Provide the [x, y] coordinate of the cell's center where the given text is located.  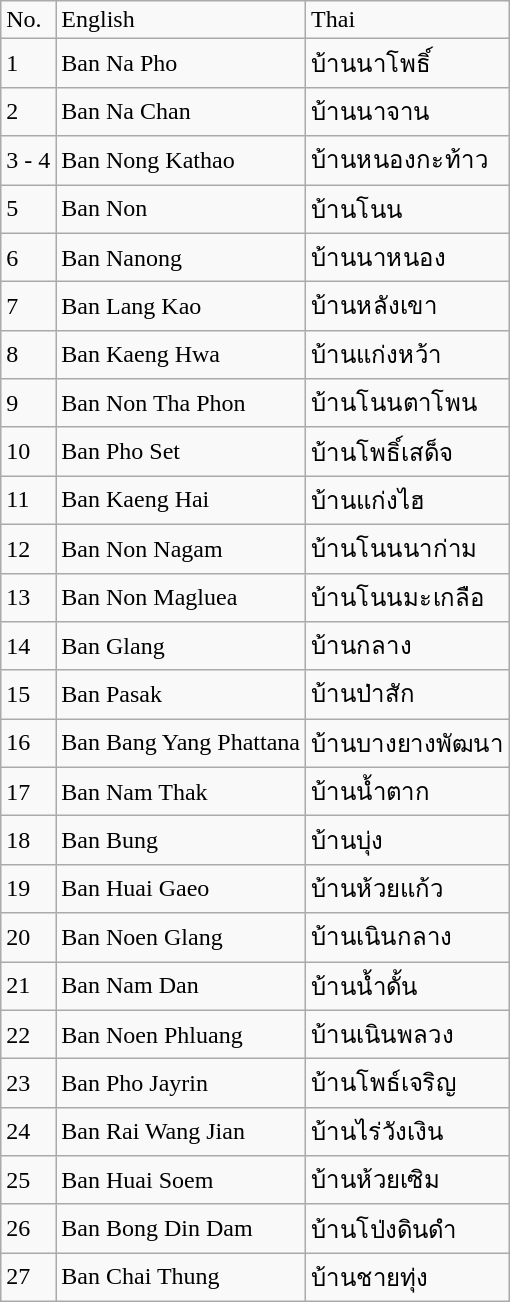
บ้านนาจาน [408, 112]
Ban Non Tha Phon [181, 404]
25 [28, 1180]
13 [28, 598]
บ้านชายทุ่ง [408, 1278]
24 [28, 1132]
Ban Chai Thung [181, 1278]
บ้านนาโพธิ์ [408, 64]
บ้านโพธิ์เสด็จ [408, 452]
Ban Na Pho [181, 64]
No. [28, 20]
บ้านแก่งไฮ [408, 500]
บ้านกลาง [408, 646]
17 [28, 792]
บ้านโนนนาก่าม [408, 548]
บ้านหนองกะท้าว [408, 160]
Ban Non Nagam [181, 548]
บ้านโนนมะเกลือ [408, 598]
Ban Kaeng Hwa [181, 354]
Ban Bung [181, 840]
Ban Pasak [181, 694]
20 [28, 938]
Ban Noen Glang [181, 938]
19 [28, 888]
23 [28, 1084]
Ban Noen Phluang [181, 1034]
บ้านหลังเขา [408, 306]
บ้านบางยางพัฒนา [408, 744]
บ้านห้วยเซิม [408, 1180]
บ้านเนินพลวง [408, 1034]
Ban Pho Jayrin [181, 1084]
15 [28, 694]
Ban Bang Yang Phattana [181, 744]
Ban Nanong [181, 258]
บ้านโนนตาโพน [408, 404]
10 [28, 452]
Ban Rai Wang Jian [181, 1132]
Ban Pho Set [181, 452]
Ban Non Magluea [181, 598]
Ban Huai Soem [181, 1180]
2 [28, 112]
Ban Na Chan [181, 112]
22 [28, 1034]
บ้านโพธ์เจริญ [408, 1084]
บ้านบุ่ง [408, 840]
English [181, 20]
26 [28, 1228]
16 [28, 744]
บ้านห้วยแก้ว [408, 888]
18 [28, 840]
Ban Huai Gaeo [181, 888]
8 [28, 354]
14 [28, 646]
บ้านนาหนอง [408, 258]
9 [28, 404]
21 [28, 986]
7 [28, 306]
Ban Non [181, 208]
27 [28, 1278]
5 [28, 208]
3 - 4 [28, 160]
Ban Bong Din Dam [181, 1228]
บ้านเนินกลาง [408, 938]
Ban Lang Kao [181, 306]
บ้านน้ำตาก [408, 792]
Ban Nong Kathao [181, 160]
Ban Kaeng Hai [181, 500]
บ้านน้ำดั้น [408, 986]
6 [28, 258]
บ้านแก่งหว้า [408, 354]
บ้านไร่วังเงิน [408, 1132]
Ban Nam Dan [181, 986]
1 [28, 64]
11 [28, 500]
Thai [408, 20]
บ้านโนน [408, 208]
บ้านโป่งดินดำ [408, 1228]
บ้านป่าสัก [408, 694]
Ban Glang [181, 646]
12 [28, 548]
Ban Nam Thak [181, 792]
